Provide the [x, y] coordinate of the cell's center where the given text is located.  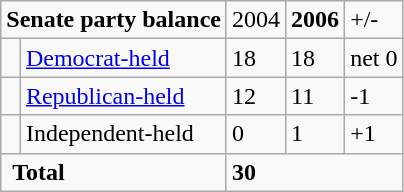
Total [114, 172]
2006 [316, 20]
Democrat-held [123, 58]
1 [316, 134]
12 [256, 96]
Independent-held [123, 134]
+1 [374, 134]
Republican-held [123, 96]
-1 [374, 96]
11 [316, 96]
net 0 [374, 58]
30 [314, 172]
+/- [374, 20]
2004 [256, 20]
Senate party balance [114, 20]
0 [256, 134]
